Capture the cell that displays the provided text and extract its (X, Y) central coordinate. 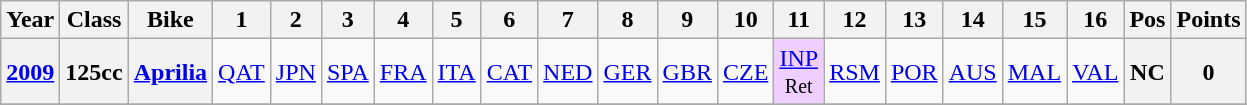
1 (242, 20)
Class (94, 20)
16 (1096, 20)
8 (628, 20)
GER (628, 72)
ITA (456, 72)
2 (296, 20)
6 (509, 20)
13 (914, 20)
12 (855, 20)
QAT (242, 72)
CZE (745, 72)
3 (348, 20)
0 (1208, 72)
POR (914, 72)
Year (30, 20)
Points (1208, 20)
2009 (30, 72)
RSM (855, 72)
125cc (94, 72)
NED (568, 72)
9 (687, 20)
7 (568, 20)
MAL (1034, 72)
CAT (509, 72)
GBR (687, 72)
Pos (1148, 20)
JPN (296, 72)
Bike (170, 20)
VAL (1096, 72)
NC (1148, 72)
10 (745, 20)
5 (456, 20)
11 (799, 20)
SPA (348, 72)
14 (972, 20)
INPRet (799, 72)
15 (1034, 20)
4 (403, 20)
FRA (403, 72)
Aprilia (170, 72)
AUS (972, 72)
